Pinpoint the cell where the given text exists, returning its [X, Y] midpoint coordinate. 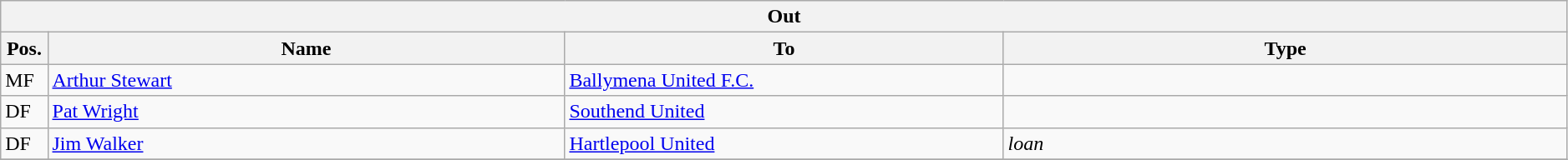
Ballymena United F.C. [784, 80]
To [784, 48]
MF [24, 80]
loan [1285, 143]
Pat Wright [306, 112]
Name [306, 48]
Hartlepool United [784, 143]
Type [1285, 48]
Southend United [784, 112]
Jim Walker [306, 143]
Out [784, 17]
Pos. [24, 48]
Arthur Stewart [306, 80]
